Extract the [x, y] coordinate from the center of the cell holding the provided text.  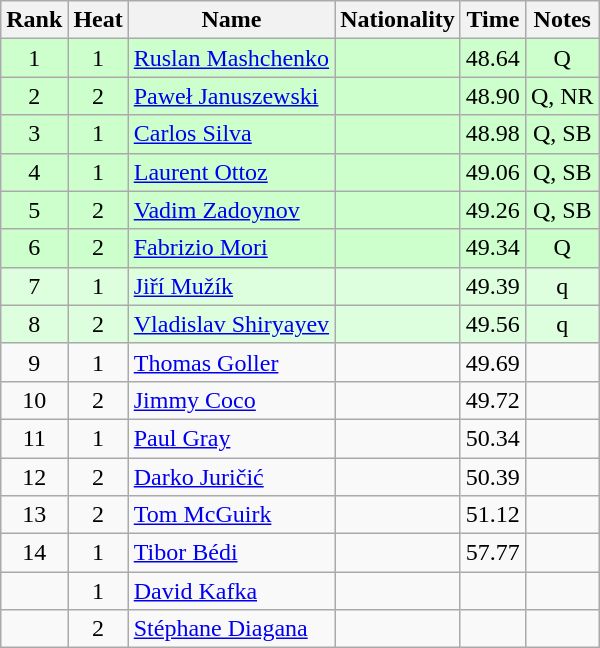
Darko Juričić [231, 477]
Heat [98, 20]
4 [34, 172]
Tom McGuirk [231, 515]
Notes [562, 20]
Thomas Goller [231, 362]
Paul Gray [231, 438]
48.90 [492, 96]
14 [34, 553]
Carlos Silva [231, 134]
6 [34, 248]
48.98 [492, 134]
9 [34, 362]
David Kafka [231, 591]
Name [231, 20]
Paweł Januszewski [231, 96]
49.69 [492, 362]
13 [34, 515]
Jiří Mužík [231, 286]
50.39 [492, 477]
49.56 [492, 324]
Time [492, 20]
Rank [34, 20]
48.64 [492, 58]
49.72 [492, 400]
5 [34, 210]
49.39 [492, 286]
51.12 [492, 515]
Tibor Bédi [231, 553]
49.26 [492, 210]
Stéphane Diagana [231, 629]
49.06 [492, 172]
Q, NR [562, 96]
10 [34, 400]
50.34 [492, 438]
49.34 [492, 248]
57.77 [492, 553]
Ruslan Mashchenko [231, 58]
Vladislav Shiryayev [231, 324]
11 [34, 438]
7 [34, 286]
Laurent Ottoz [231, 172]
8 [34, 324]
Fabrizio Mori [231, 248]
Jimmy Coco [231, 400]
3 [34, 134]
Vadim Zadoynov [231, 210]
Nationality [398, 20]
12 [34, 477]
